From the cell containing the given text, extract its center point as [x, y] coordinate. 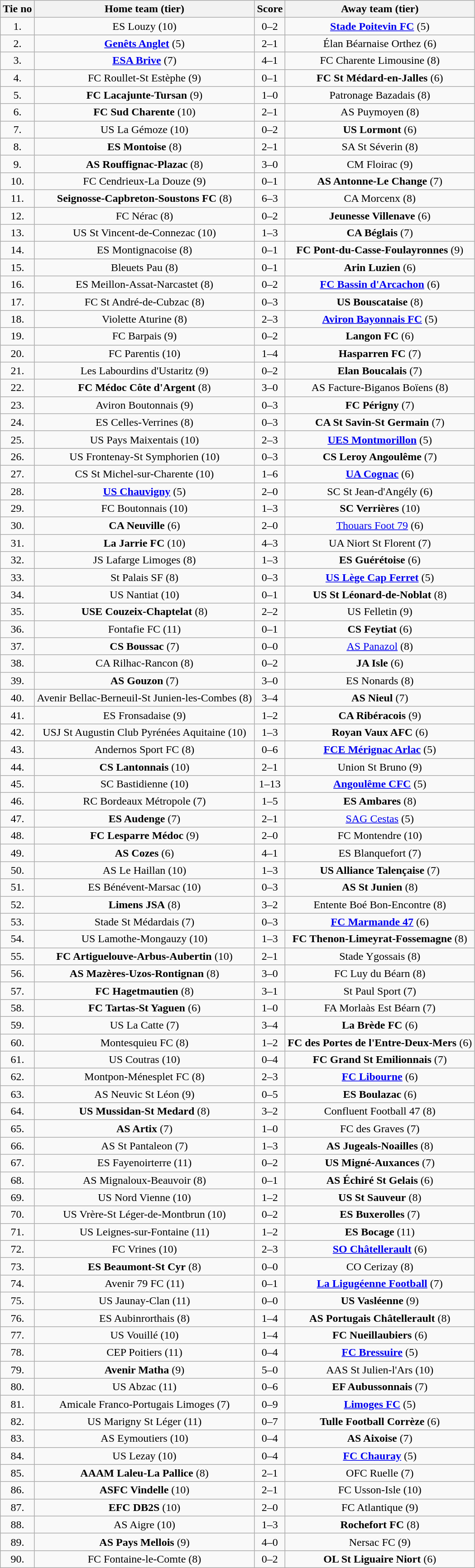
36. [17, 629]
Rochefort FC (8) [380, 1525]
12. [17, 216]
AS Le Haillan (10) [144, 870]
ES Montignacoise (8) [144, 250]
23. [17, 405]
US Vrère-St Léger-de-Montbrun (10) [144, 1215]
AS Aixoise (7) [380, 1439]
65. [17, 1129]
19. [17, 336]
Nersac FC (9) [380, 1542]
FC Bressuire (5) [380, 1353]
AS Rouffignac-Plazac (8) [144, 164]
15. [17, 267]
US Alliance Talençaise (7) [380, 870]
70. [17, 1215]
USJ St Augustin Club Pyrénées Aquitaine (10) [144, 732]
AS Échiré St Gelais (6) [380, 1180]
Arin Luzien (6) [380, 267]
US Migné-Auxances (7) [380, 1163]
31. [17, 543]
FC Nueillaubiers (6) [380, 1335]
ASFC Vindelle (10) [144, 1490]
ES Meillon-Assat-Narcastet (8) [144, 285]
FC St André-de-Cubzac (8) [144, 302]
ES Audenge (7) [144, 819]
Avenir Matha (9) [144, 1370]
61. [17, 1060]
St Palais SF (8) [144, 577]
CS Lantonnais (10) [144, 767]
Entente Boé Bon-Encontre (8) [380, 905]
FC Pont-du-Casse-Foulayronnes (9) [380, 250]
ES Buxerolles (7) [380, 1215]
16. [17, 285]
88. [17, 1525]
50. [17, 870]
85. [17, 1473]
Limens JSA (8) [144, 905]
69. [17, 1197]
AS Facture-Biganos Boïens (8) [380, 388]
32. [17, 560]
CA Béglais (7) [380, 233]
FC Cendrieux-La Douze (9) [144, 181]
AS Mazères-Uzos-Rontignan (8) [144, 973]
AS Portugais Châtellerault (8) [380, 1318]
ES Beaumont-St Cyr (8) [144, 1266]
SO Châtellerault (6) [380, 1249]
FCE Mérignac Arlac (5) [380, 749]
ES Ambares (8) [380, 801]
35. [17, 612]
45. [17, 784]
US Frontenay-St Symphorien (10) [144, 457]
52. [17, 905]
AS Antonne-Le Change (7) [380, 181]
Stade Ygossais (8) [380, 956]
63. [17, 1094]
ES Montoise (8) [144, 147]
La Jarrie FC (10) [144, 543]
FC Montendre (10) [380, 836]
Avenir Bellac-Berneuil-St Junien-les-Combes (8) [144, 698]
49. [17, 853]
ES Bénévent-Marsac (10) [144, 887]
AS Eymoutiers (10) [144, 1439]
2. [17, 43]
CS Leroy Angoulême (7) [380, 457]
FC Sud Charente (10) [144, 112]
55. [17, 956]
AAS St Julien-l'Ars (10) [380, 1370]
US St Sauveur (8) [380, 1197]
56. [17, 973]
FC Grand St Emilionnais (7) [380, 1060]
4. [17, 78]
6. [17, 112]
La Brède FC (6) [380, 1025]
CA Ribéracois (9) [380, 715]
Bleuets Pau (8) [144, 267]
FC Libourne (6) [380, 1077]
FC Médoc Côte d'Argent (8) [144, 388]
Seignosse-Capbreton-Soustons FC (8) [144, 198]
US Lormont (6) [380, 129]
47. [17, 819]
ES Boulazac (6) [380, 1094]
Tulle Football Corrèze (6) [380, 1421]
1–5 [270, 801]
RC Bordeaux Métropole (7) [144, 801]
US Lège Cap Ferret (5) [380, 577]
66. [17, 1146]
13. [17, 233]
20. [17, 353]
CS Boussac (7) [144, 646]
ES Celles-Verrines (8) [144, 422]
71. [17, 1232]
US Coutras (10) [144, 1060]
FC Lacajunte-Tursan (9) [144, 95]
Avenir 79 FC (11) [144, 1283]
76. [17, 1318]
Montesquieu FC (8) [144, 1042]
SAG Cestas (5) [380, 819]
ES Nonards (8) [380, 681]
4–3 [270, 543]
79. [17, 1370]
14. [17, 250]
OFC Ruelle (7) [380, 1473]
68. [17, 1180]
22. [17, 388]
Langon FC (6) [380, 336]
AS Aigre (10) [144, 1525]
Hasparren FC (7) [380, 353]
AS Gouzon (7) [144, 681]
2–2 [270, 612]
ES Guérétoise (6) [380, 560]
29. [17, 509]
37. [17, 646]
18. [17, 319]
ES Fronsadaise (9) [144, 715]
US Bouscataise (8) [380, 302]
6–3 [270, 198]
UA Cognac (6) [380, 474]
FC Artiguelouve-Arbus-Aubertin (10) [144, 956]
US Leignes-sur-Fontaine (11) [144, 1232]
3. [17, 61]
44. [17, 767]
St Paul Sport (7) [380, 991]
Amicale Franco-Portugais Limoges (7) [144, 1404]
ES Louzy (10) [144, 26]
62. [17, 1077]
ES Bocage (11) [380, 1232]
AS Artix (7) [144, 1129]
84. [17, 1456]
67. [17, 1163]
AAAM Laleu-La Pallice (8) [144, 1473]
ESA Brive (7) [144, 61]
CA Morcenx (8) [380, 198]
US St Léonard-de-Noblat (8) [380, 595]
42. [17, 732]
83. [17, 1439]
74. [17, 1283]
ES Aubinrorthais (8) [144, 1318]
4–0 [270, 1542]
EFC DB2S (10) [144, 1507]
AS Nieul (7) [380, 698]
CO Cerizay (8) [380, 1266]
AS St Junien (8) [380, 887]
Jeunesse Villenave (6) [380, 216]
USE Couzeix-Chaptelat (8) [144, 612]
81. [17, 1404]
FC Chauray (5) [380, 1456]
73. [17, 1266]
Stade St Médardais (7) [144, 922]
FC Fontaine-le-Comte (8) [144, 1559]
8. [17, 147]
FC Tartas-St Yaguen (6) [144, 1008]
US Vasléenne (9) [380, 1301]
FC Roullet-St Estèphe (9) [144, 78]
US Vouillé (10) [144, 1335]
7. [17, 129]
FC Luy du Béarn (8) [380, 973]
Thouars Foot 79 (6) [380, 526]
Home team (tier) [144, 9]
US St Vincent-de-Connezac (10) [144, 233]
US Abzac (11) [144, 1387]
30. [17, 526]
AS St Pantaleon (7) [144, 1146]
Élan Béarnaise Orthez (6) [380, 43]
AS Puymoyen (8) [380, 112]
FC Atlantique (9) [380, 1507]
9. [17, 164]
78. [17, 1353]
46. [17, 801]
US Jaunay-Clan (11) [144, 1301]
SA St Séverin (8) [380, 147]
51. [17, 887]
FC des Graves (7) [380, 1129]
0–5 [270, 1094]
US Marigny St Léger (11) [144, 1421]
AS Pays Mellois (9) [144, 1542]
FC Périgny (7) [380, 405]
Montpon-Ménesplet FC (8) [144, 1077]
89. [17, 1542]
FC Boutonnais (10) [144, 509]
75. [17, 1301]
JS Lafarge Limoges (8) [144, 560]
24. [17, 422]
FC des Portes de l'Entre-Deux-Mers (6) [380, 1042]
17. [17, 302]
FC Charente Limousine (8) [380, 61]
25. [17, 439]
AS Mignaloux-Beauvoir (8) [144, 1180]
AS Cozes (6) [144, 853]
US Felletin (9) [380, 612]
ES Blanquefort (7) [380, 853]
CEP Poitiers (11) [144, 1353]
5–0 [270, 1370]
US Mussidan-St Medard (8) [144, 1111]
UA Niort St Florent (7) [380, 543]
UES Montmorillon (5) [380, 439]
CM Floirac (9) [380, 164]
EF Aubussonnais (7) [380, 1387]
US Chauvigny (5) [144, 491]
41. [17, 715]
27. [17, 474]
Andernos Sport FC (8) [144, 749]
AS Neuvic St Léon (9) [144, 1094]
CA Rilhac-Rancon (8) [144, 663]
33. [17, 577]
AS Jugeals-Noailles (8) [380, 1146]
US Pays Maixentais (10) [144, 439]
FC Parentis (10) [144, 353]
34. [17, 595]
10. [17, 181]
La Ligugéenne Football (7) [380, 1283]
Angoulême CFC (5) [380, 784]
CS St Michel-sur-Charente (10) [144, 474]
77. [17, 1335]
ES Fayenoirterre (11) [144, 1163]
Union St Bruno (9) [380, 767]
US La Gémoze (10) [144, 129]
Genêts Anglet (5) [144, 43]
FC Hagetmautien (8) [144, 991]
82. [17, 1421]
FC Barpais (9) [144, 336]
SC Verrières (10) [380, 509]
Score [270, 9]
1–6 [270, 474]
59. [17, 1025]
40. [17, 698]
SC Bastidienne (10) [144, 784]
CA Neuville (6) [144, 526]
AS Panazol (8) [380, 646]
Patronage Bazadais (8) [380, 95]
Aviron Bayonnais FC (5) [380, 319]
26. [17, 457]
US La Catte (7) [144, 1025]
54. [17, 939]
60. [17, 1042]
Royan Vaux AFC (6) [380, 732]
28. [17, 491]
US Lamothe-Mongauzy (10) [144, 939]
Stade Poitevin FC (5) [380, 26]
21. [17, 371]
86. [17, 1490]
3–1 [270, 991]
Limoges FC (5) [380, 1404]
Aviron Boutonnais (9) [144, 405]
58. [17, 1008]
90. [17, 1559]
48. [17, 836]
57. [17, 991]
FC St Médard-en-Jalles (6) [380, 78]
1. [17, 26]
80. [17, 1387]
FC Bassin d'Arcachon (6) [380, 285]
0–9 [270, 1404]
72. [17, 1249]
11. [17, 198]
JA Isle (6) [380, 663]
64. [17, 1111]
FA Morlaàs Est Béarn (7) [380, 1008]
SC St Jean-d'Angély (6) [380, 491]
Elan Boucalais (7) [380, 371]
Violette Aturine (8) [144, 319]
Les Labourdins d'Ustaritz (9) [144, 371]
39. [17, 681]
0–7 [270, 1421]
Fontafie FC (11) [144, 629]
US Nord Vienne (10) [144, 1197]
US Lezay (10) [144, 1456]
FC Nérac (8) [144, 216]
Away team (tier) [380, 9]
FC Marmande 47 (6) [380, 922]
43. [17, 749]
FC Lesparre Médoc (9) [144, 836]
5. [17, 95]
FC Thenon-Limeyrat-Fossemagne (8) [380, 939]
OL St Liguaire Niort (6) [380, 1559]
Tie no [17, 9]
FC Vrines (10) [144, 1249]
CS Feytiat (6) [380, 629]
87. [17, 1507]
Confluent Football 47 (8) [380, 1111]
38. [17, 663]
FC Usson-Isle (10) [380, 1490]
53. [17, 922]
US Nantiat (10) [144, 595]
CA St Savin-St Germain (7) [380, 422]
1–13 [270, 784]
